Extract the (x, y) coordinate from the center of the cell holding the provided text.  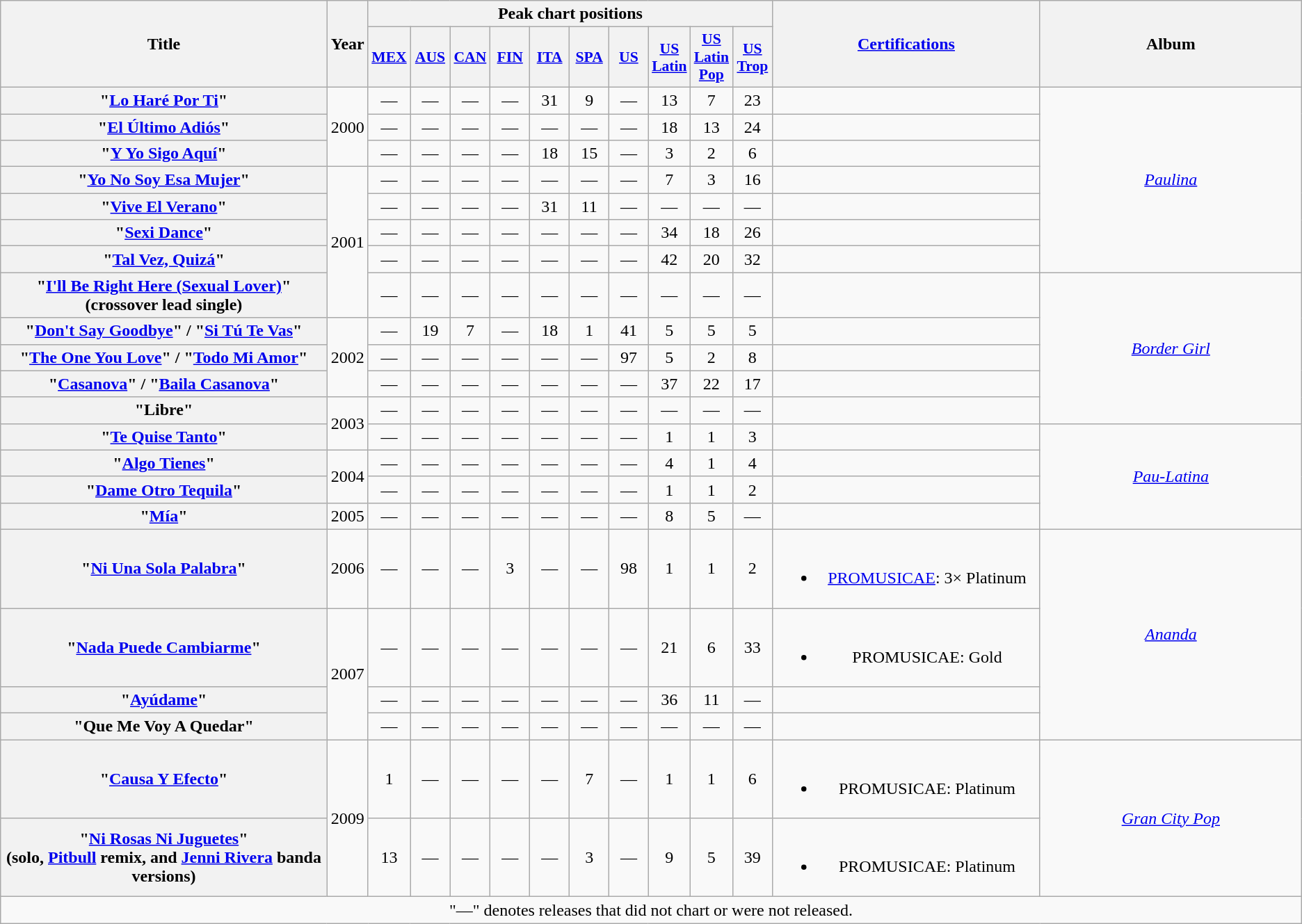
US (629, 57)
"Dame Otro Tequila" (164, 489)
"Tal Vez, Quizá" (164, 259)
39 (753, 858)
2009 (348, 818)
37 (669, 384)
"Causa Y Efecto" (164, 779)
US Latin Pop (712, 57)
23 (753, 100)
Certifications (907, 44)
24 (753, 127)
98 (629, 569)
"Algo Tienes" (164, 463)
"I'll Be Right Here (Sexual Lover)"(crossover lead single) (164, 295)
16 (753, 180)
17 (753, 384)
US Trop (753, 57)
"Y Yo Sigo Aquí" (164, 154)
2002 (348, 357)
"Casanova" / "Baila Casanova" (164, 384)
2000 (348, 127)
"Nada Puede Cambiarme" (164, 647)
Paulina (1171, 179)
MEX (389, 57)
Gran City Pop (1171, 818)
26 (753, 233)
"Sexi Dance" (164, 233)
32 (753, 259)
21 (669, 647)
34 (669, 233)
"Don't Say Goodbye" / "Si Tú Te Vas" (164, 331)
Year (348, 44)
PROMUSICAE: 3× Platinum (907, 569)
"El Último Adiós" (164, 127)
"The One You Love" / "Todo Mi Amor" (164, 357)
22 (712, 384)
"Te Quise Tanto" (164, 437)
41 (629, 331)
US Latin (669, 57)
"—" denotes releases that did not chart or were not released. (651, 910)
"Ni Una Sola Palabra" (164, 569)
15 (590, 154)
"Ni Rosas Ni Juguetes"(solo, Pitbull remix, and Jenni Rivera banda versions) (164, 858)
2003 (348, 423)
SPA (590, 57)
"Yo No Soy Esa Mujer" (164, 180)
33 (753, 647)
36 (669, 700)
2007 (348, 673)
Peak chart positions (570, 14)
42 (669, 259)
AUS (430, 57)
Border Girl (1171, 348)
Pau-Latina (1171, 476)
Title (164, 44)
2006 (348, 569)
19 (430, 331)
"Que Me Voy A Quedar" (164, 727)
"Libre" (164, 410)
2005 (348, 516)
20 (712, 259)
"Lo Haré Por Ti" (164, 100)
2004 (348, 476)
"Ayúdame" (164, 700)
Ananda (1171, 634)
97 (629, 357)
"Vive El Verano" (164, 206)
2001 (348, 242)
PROMUSICAE: Gold (907, 647)
ITA (549, 57)
"Mía" (164, 516)
FIN (511, 57)
Album (1171, 44)
CAN (470, 57)
